Provide the (X, Y) coordinate of the cell's center where the given text is located.  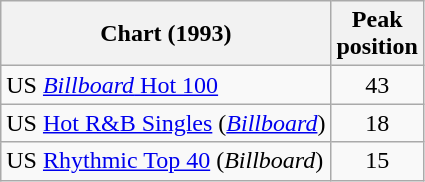
18 (377, 123)
US Hot R&B Singles (Billboard) (166, 123)
Chart (1993) (166, 34)
Peakposition (377, 34)
US Rhythmic Top 40 (Billboard) (166, 161)
US Billboard Hot 100 (166, 85)
15 (377, 161)
43 (377, 85)
